Scan for the cell matching the given text and deliver its (X, Y) coordinate at center. 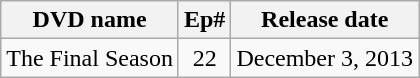
DVD name (90, 20)
Release date (325, 20)
Ep# (204, 20)
December 3, 2013 (325, 58)
The Final Season (90, 58)
22 (204, 58)
